Provide the (x, y) coordinate of the cell's center where the given text is located.  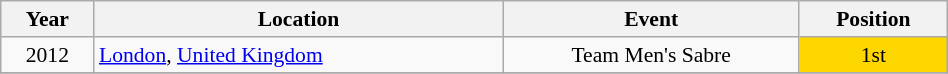
2012 (48, 55)
Year (48, 19)
London, United Kingdom (298, 55)
Position (873, 19)
1st (873, 55)
Location (298, 19)
Event (652, 19)
Team Men's Sabre (652, 55)
